Provide the [x, y] coordinate of the cell's center where the given text is located.  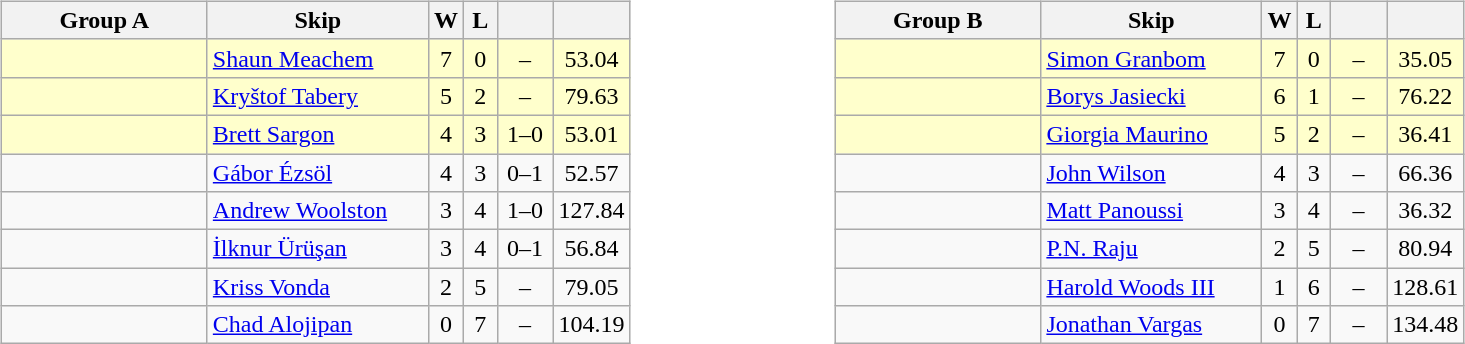
Andrew Woolston [318, 211]
36.41 [1426, 134]
Harold Woods III [1152, 287]
128.61 [1426, 287]
Kryštof Tabery [318, 96]
79.05 [592, 287]
104.19 [592, 325]
Brett Sargon [318, 134]
56.84 [592, 249]
P.N. Raju [1152, 249]
134.48 [1426, 325]
52.57 [592, 173]
Simon Granbom [1152, 58]
Matt Panoussi [1152, 211]
66.36 [1426, 173]
Jonathan Vargas [1152, 325]
Gábor Ézsöl [318, 173]
35.05 [1426, 58]
76.22 [1426, 96]
İlknur Ürüşan [318, 249]
John Wilson [1152, 173]
Chad Alojipan [318, 325]
127.84 [592, 211]
Giorgia Maurino [1152, 134]
Shaun Meachem [318, 58]
Kriss Vonda [318, 287]
Borys Jasiecki [1152, 96]
53.01 [592, 134]
Group B [938, 20]
79.63 [592, 96]
80.94 [1426, 249]
Group A [104, 20]
36.32 [1426, 211]
53.04 [592, 58]
